Locate the cell with the specified text and output its [x, y] center coordinate. 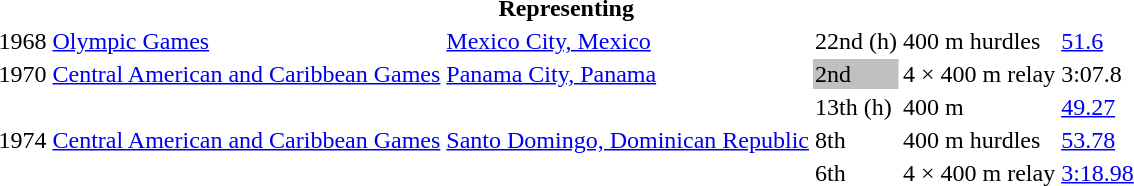
Central American and Caribbean Games [246, 74]
13th (h) [856, 107]
4 × 400 m relay [978, 74]
22nd (h) [856, 41]
Panama City, Panama [628, 74]
2nd [856, 74]
Mexico City, Mexico [628, 41]
Olympic Games [246, 41]
400 m [978, 107]
8th [856, 140]
